For the text-containing cell, return its midpoint in (X, Y) coordinate format. 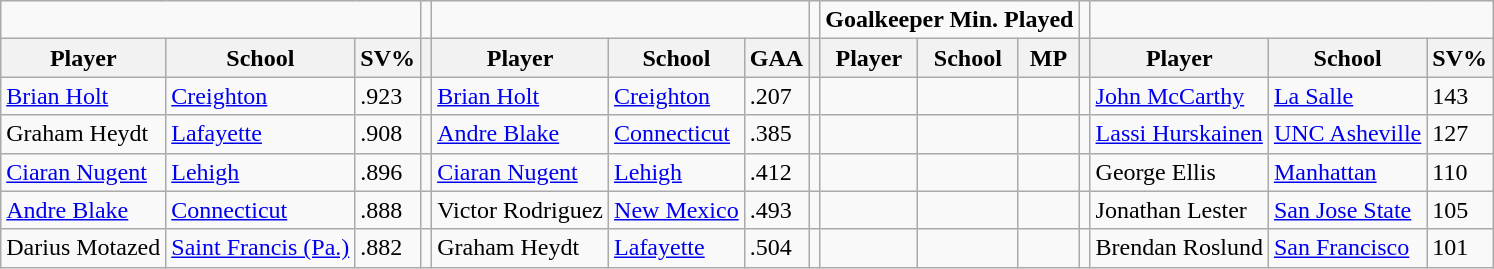
.882 (388, 248)
Lassi Hurskainen (1179, 134)
UNC Asheville (1347, 134)
.896 (388, 172)
GAA (776, 58)
George Ellis (1179, 172)
Manhattan (1347, 172)
.504 (776, 248)
San Jose State (1347, 210)
Darius Motazed (84, 248)
Goalkeeper Min. Played (950, 20)
101 (1460, 248)
John McCarthy (1179, 96)
San Francisco (1347, 248)
Victor Rodriguez (520, 210)
.493 (776, 210)
La Salle (1347, 96)
Saint Francis (Pa.) (260, 248)
.888 (388, 210)
127 (1460, 134)
105 (1460, 210)
Jonathan Lester (1179, 210)
Brendan Roslund (1179, 248)
.412 (776, 172)
.385 (776, 134)
110 (1460, 172)
.207 (776, 96)
New Mexico (677, 210)
143 (1460, 96)
.923 (388, 96)
.908 (388, 134)
MP (1048, 58)
